Identify which cell holds the provided text, then report its [x, y] central coordinate. 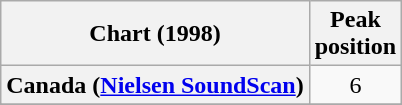
Peakposition [355, 34]
6 [355, 85]
Chart (1998) [155, 34]
Canada (Nielsen SoundScan) [155, 85]
